Capture the cell that displays the provided text and extract its [x, y] central coordinate. 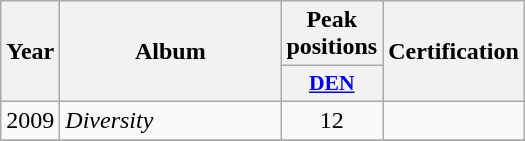
2009 [30, 120]
Peak positions [332, 34]
Certification [454, 52]
Album [170, 52]
12 [332, 120]
Diversity [170, 120]
Year [30, 52]
DEN [332, 84]
